From the cell containing the given text, extract its center point as (X, Y) coordinate. 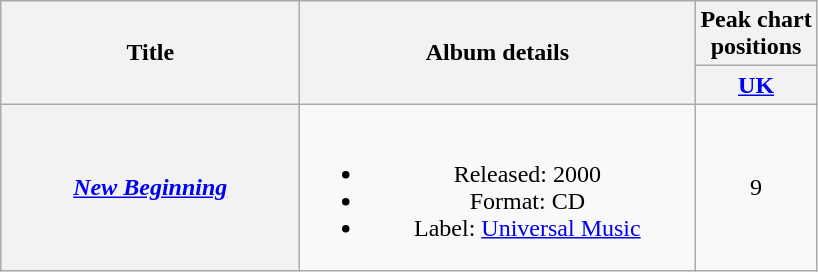
Title (150, 52)
Released: 2000Format: CDLabel: Universal Music (498, 188)
9 (756, 188)
New Beginning (150, 188)
Album details (498, 52)
UK (756, 85)
Peak chartpositions (756, 34)
